Identify which cell holds the provided text, then report its [X, Y] central coordinate. 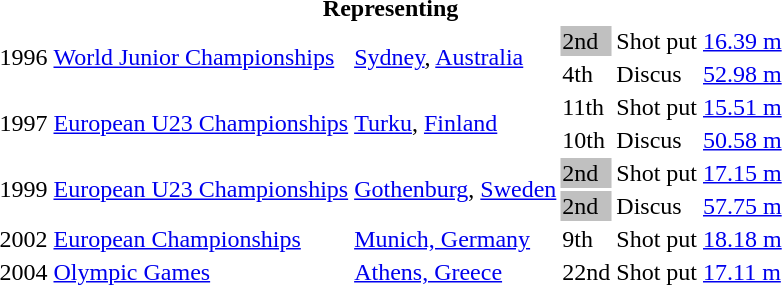
10th [586, 140]
Munich, Germany [456, 239]
11th [586, 107]
4th [586, 74]
Sydney, Australia [456, 58]
World Junior Championships [201, 58]
Gothenburg, Sweden [456, 190]
Turku, Finland [456, 124]
9th [586, 239]
European Championships [201, 239]
